Scan for the cell matching the given text and deliver its [X, Y] coordinate at center. 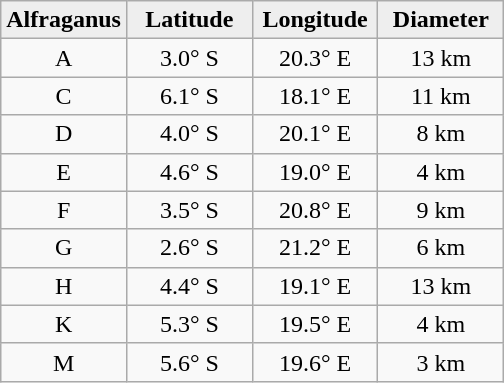
C [64, 96]
F [64, 210]
Diameter [441, 20]
3.5° S [189, 210]
A [64, 58]
21.2° E [315, 248]
4.4° S [189, 286]
20.8° E [315, 210]
Latitude [189, 20]
Longitude [315, 20]
4.6° S [189, 172]
3.0° S [189, 58]
4.0° S [189, 134]
K [64, 324]
D [64, 134]
G [64, 248]
5.6° S [189, 362]
19.1° E [315, 286]
Alfraganus [64, 20]
E [64, 172]
11 km [441, 96]
19.0° E [315, 172]
6.1° S [189, 96]
6 km [441, 248]
8 km [441, 134]
20.1° E [315, 134]
18.1° E [315, 96]
5.3° S [189, 324]
M [64, 362]
19.6° E [315, 362]
3 km [441, 362]
20.3° E [315, 58]
9 km [441, 210]
2.6° S [189, 248]
H [64, 286]
19.5° E [315, 324]
